Detect which cell encompasses the target text, then output its [x, y] center coordinate. 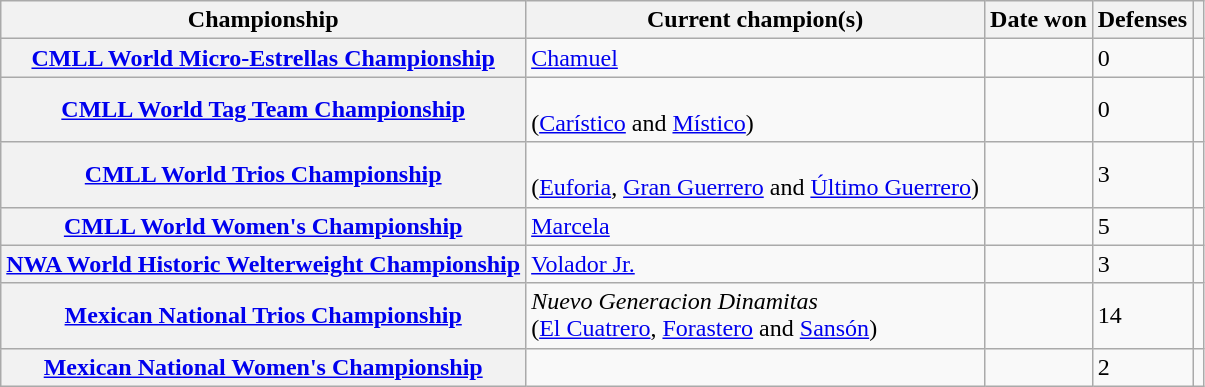
CMLL World Tag Team Championship [264, 110]
2 [1142, 367]
NWA World Historic Welterweight Championship [264, 264]
Volador Jr. [756, 264]
CMLL World Women's Championship [264, 226]
Nuevo Generacion Dinamitas(El Cuatrero, Forastero and Sansón) [756, 316]
Marcela [756, 226]
14 [1142, 316]
Championship [264, 20]
Date won [1039, 20]
5 [1142, 226]
Defenses [1142, 20]
Chamuel [756, 58]
Mexican National Trios Championship [264, 316]
Mexican National Women's Championship [264, 367]
(Carístico and Místico) [756, 110]
CMLL World Trios Championship [264, 174]
Current champion(s) [756, 20]
(Euforia, Gran Guerrero and Último Guerrero) [756, 174]
CMLL World Micro-Estrellas Championship [264, 58]
